Detect which cell encompasses the target text, then output its [X, Y] center coordinate. 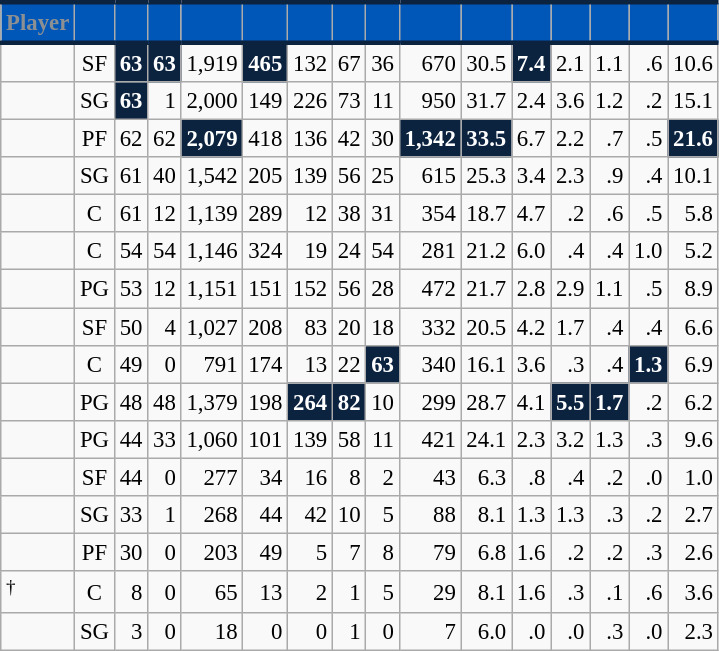
53 [130, 289]
88 [430, 515]
1.2 [610, 101]
289 [266, 214]
4.7 [532, 214]
67 [348, 62]
6.7 [532, 139]
73 [348, 101]
6.8 [486, 552]
198 [266, 402]
2.7 [693, 515]
281 [430, 251]
205 [266, 176]
2.2 [570, 139]
203 [212, 552]
208 [266, 327]
151 [266, 289]
299 [430, 402]
2.1 [570, 62]
421 [430, 439]
28.7 [486, 402]
21.6 [693, 139]
5.2 [693, 251]
1,060 [212, 439]
670 [430, 62]
418 [266, 139]
25 [382, 176]
4 [164, 327]
354 [430, 214]
.7 [610, 139]
2.4 [532, 101]
791 [212, 364]
.8 [532, 477]
83 [310, 327]
465 [266, 62]
1,027 [212, 327]
1,342 [430, 139]
152 [310, 289]
82 [348, 402]
34 [266, 477]
6.6 [693, 327]
2,079 [212, 139]
1,379 [212, 402]
10.6 [693, 62]
615 [430, 176]
30.5 [486, 62]
24.1 [486, 439]
2,000 [212, 101]
65 [212, 592]
.9 [610, 176]
22 [348, 364]
2.9 [570, 289]
149 [266, 101]
3 [130, 632]
226 [310, 101]
3.2 [570, 439]
9.6 [693, 439]
2.8 [532, 289]
79 [430, 552]
5.8 [693, 214]
29 [430, 592]
1,151 [212, 289]
101 [266, 439]
16 [310, 477]
268 [212, 515]
21.2 [486, 251]
31 [382, 214]
28 [382, 289]
38 [348, 214]
4.1 [532, 402]
36 [382, 62]
40 [164, 176]
4.2 [532, 327]
340 [430, 364]
24 [348, 251]
264 [310, 402]
6.9 [693, 364]
132 [310, 62]
43 [430, 477]
5.5 [570, 402]
25.3 [486, 176]
19 [310, 251]
21.7 [486, 289]
277 [212, 477]
7.4 [532, 62]
58 [348, 439]
1,146 [212, 251]
31.7 [486, 101]
1,919 [212, 62]
6.3 [486, 477]
1,542 [212, 176]
20.5 [486, 327]
16.1 [486, 364]
950 [430, 101]
.1 [610, 592]
1,139 [212, 214]
136 [310, 139]
33.5 [486, 139]
18.7 [486, 214]
50 [130, 327]
324 [266, 251]
2.6 [693, 552]
10.1 [693, 176]
20 [348, 327]
6.2 [693, 402]
8.9 [693, 289]
174 [266, 364]
332 [430, 327]
15.1 [693, 101]
Player [38, 22]
3.4 [532, 176]
† [38, 592]
472 [430, 289]
